Identify which cell holds the provided text, then report its [x, y] central coordinate. 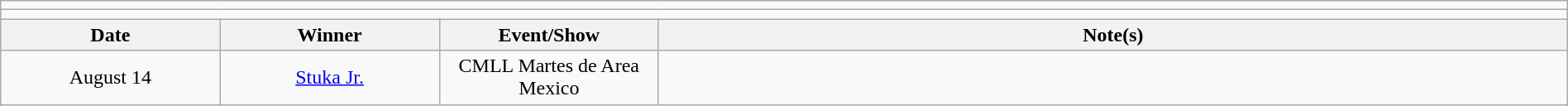
Note(s) [1113, 35]
Stuka Jr. [329, 78]
CMLL Martes de Area Mexico [549, 78]
Winner [329, 35]
Event/Show [549, 35]
Date [111, 35]
August 14 [111, 78]
